Extract the [x, y] coordinate from the center of the cell holding the provided text.  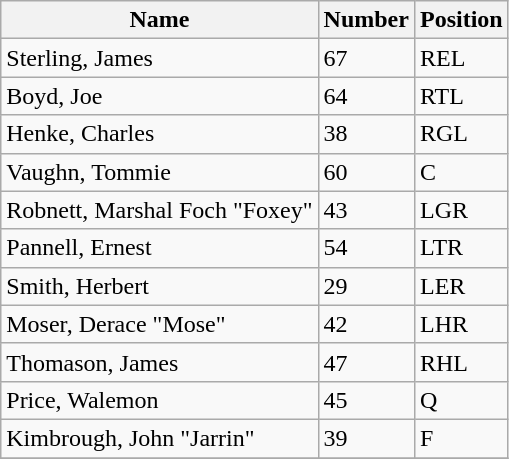
LER [461, 286]
Henke, Charles [160, 134]
Number [366, 20]
RGL [461, 134]
64 [366, 96]
Position [461, 20]
39 [366, 438]
Moser, Derace "Mose" [160, 324]
LTR [461, 248]
Price, Walemon [160, 400]
RTL [461, 96]
Name [160, 20]
38 [366, 134]
Robnett, Marshal Foch "Foxey" [160, 210]
REL [461, 58]
47 [366, 362]
C [461, 172]
54 [366, 248]
Pannell, Ernest [160, 248]
43 [366, 210]
Sterling, James [160, 58]
60 [366, 172]
Q [461, 400]
Kimbrough, John "Jarrin" [160, 438]
F [461, 438]
RHL [461, 362]
Boyd, Joe [160, 96]
LHR [461, 324]
Thomason, James [160, 362]
Smith, Herbert [160, 286]
Vaughn, Tommie [160, 172]
45 [366, 400]
67 [366, 58]
29 [366, 286]
LGR [461, 210]
42 [366, 324]
